Identify which cell holds the provided text, then report its (X, Y) central coordinate. 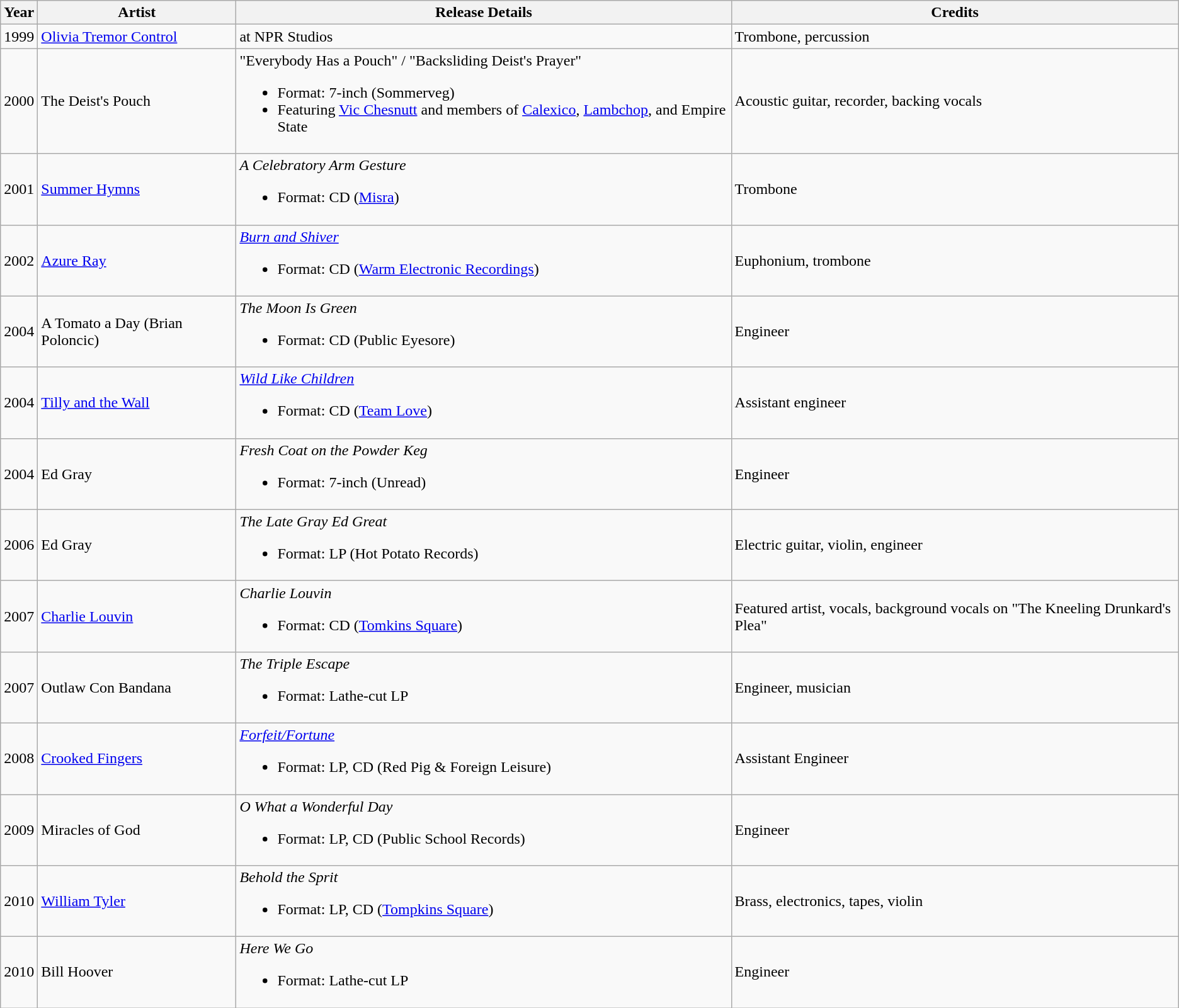
2009 (19, 830)
The Deist's Pouch (137, 101)
Assistant engineer (955, 403)
Trombone, percussion (955, 37)
Electric guitar, violin, engineer (955, 545)
2002 (19, 261)
2000 (19, 101)
Azure Ray (137, 261)
A Tomato a Day (Brian Poloncic) (137, 331)
2001 (19, 189)
Bill Hoover (137, 972)
Brass, electronics, tapes, violin (955, 902)
Acoustic guitar, recorder, backing vocals (955, 101)
Olivia Tremor Control (137, 37)
Year (19, 13)
Here We GoFormat: Lathe-cut LP (484, 972)
Trombone (955, 189)
Engineer, musician (955, 688)
2006 (19, 545)
Crooked Fingers (137, 758)
Miracles of God (137, 830)
Forfeit/FortuneFormat: LP, CD (Red Pig & Foreign Leisure) (484, 758)
O What a Wonderful DayFormat: LP, CD (Public School Records) (484, 830)
Outlaw Con Bandana (137, 688)
Euphonium, trombone (955, 261)
The Moon Is GreenFormat: CD (Public Eyesore) (484, 331)
1999 (19, 37)
The Triple EscapeFormat: Lathe-cut LP (484, 688)
Wild Like ChildrenFormat: CD (Team Love) (484, 403)
Assistant Engineer (955, 758)
Charlie Louvin (137, 616)
The Late Gray Ed GreatFormat: LP (Hot Potato Records) (484, 545)
Credits (955, 13)
Charlie LouvinFormat: CD (Tomkins Square) (484, 616)
at NPR Studios (484, 37)
Release Details (484, 13)
Artist (137, 13)
William Tyler (137, 902)
2008 (19, 758)
Fresh Coat on the Powder KegFormat: 7-inch (Unread) (484, 473)
Burn and ShiverFormat: CD (Warm Electronic Recordings) (484, 261)
Featured artist, vocals, background vocals on "The Kneeling Drunkard's Plea" (955, 616)
A Celebratory Arm GestureFormat: CD (Misra) (484, 189)
Tilly and the Wall (137, 403)
Behold the SpritFormat: LP, CD (Tompkins Square) (484, 902)
Summer Hymns (137, 189)
